Search for the cell housing the specified text and yield its [x, y] center coordinate. 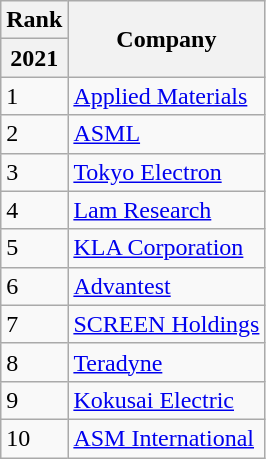
5 [34, 248]
Kokusai Electric [166, 400]
8 [34, 362]
ASM International [166, 438]
SCREEN Holdings [166, 324]
1 [34, 96]
Rank [34, 20]
Lam Research [166, 210]
Advantest [166, 286]
4 [34, 210]
Applied Materials [166, 96]
3 [34, 172]
Teradyne [166, 362]
Tokyo Electron [166, 172]
Company [166, 39]
KLA Corporation [166, 248]
10 [34, 438]
6 [34, 286]
7 [34, 324]
ASML [166, 134]
2021 [34, 58]
9 [34, 400]
2 [34, 134]
